Search for the cell housing the specified text and yield its [x, y] center coordinate. 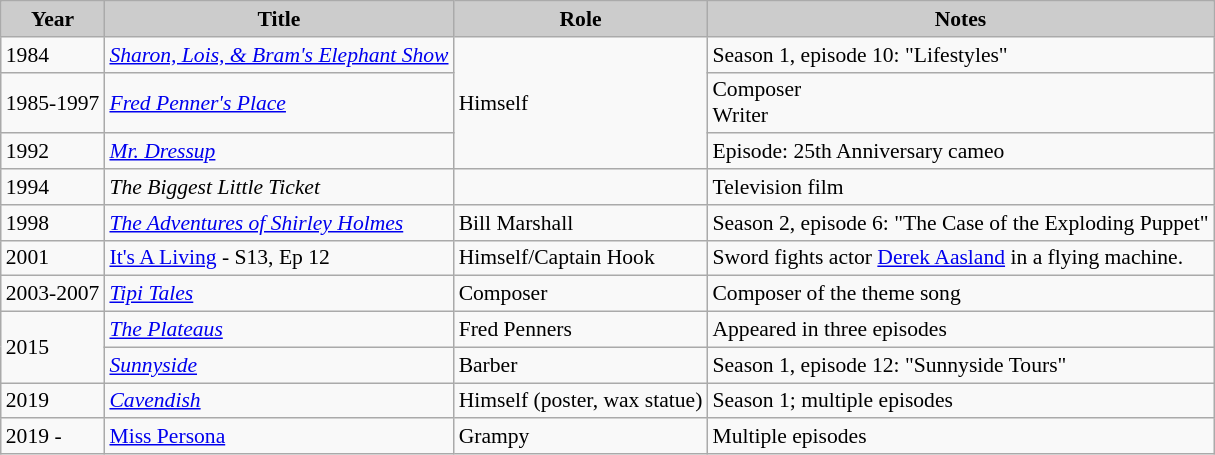
Miss Persona [278, 437]
Mr. Dressup [278, 152]
Cavendish [278, 401]
Television film [960, 187]
Year [53, 19]
2019 [53, 401]
Himself [581, 103]
Role [581, 19]
Episode: 25th Anniversary cameo [960, 152]
Appeared in three episodes [960, 330]
1992 [53, 152]
Season 2, episode 6: "The Case of the Exploding Puppet" [960, 223]
The Adventures of Shirley Holmes [278, 223]
2003-2007 [53, 294]
Title [278, 19]
Season 1, episode 12: "Sunnyside Tours" [960, 365]
1985-1997 [53, 102]
Sharon, Lois, & Bram's Elephant Show [278, 55]
Multiple episodes [960, 437]
Himself/Captain Hook [581, 258]
The Biggest Little Ticket [278, 187]
Grampy [581, 437]
Composer [581, 294]
1984 [53, 55]
Tipi Tales [278, 294]
1998 [53, 223]
Notes [960, 19]
2019 - [53, 437]
Barber [581, 365]
2001 [53, 258]
Season 1, episode 10: "Lifestyles" [960, 55]
It's A Living - S13, Ep 12 [278, 258]
Sword fights actor Derek Aasland in a flying machine. [960, 258]
Sunnyside [278, 365]
The Plateaus [278, 330]
Bill Marshall [581, 223]
Fred Penners [581, 330]
Himself (poster, wax statue) [581, 401]
ComposerWriter [960, 102]
1994 [53, 187]
2015 [53, 348]
Fred Penner's Place [278, 102]
Composer of the theme song [960, 294]
Season 1; multiple episodes [960, 401]
